Locate the cell with the specified text and output its [X, Y] center coordinate. 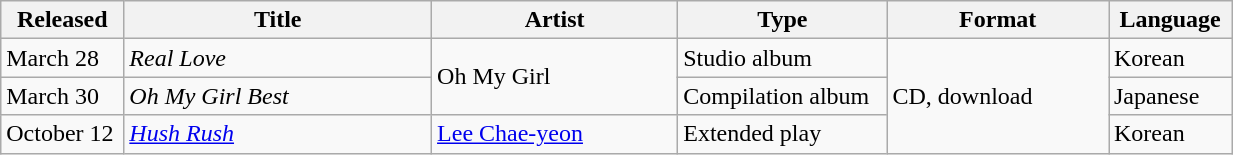
Format [998, 20]
CD, download [998, 96]
Hush Rush [278, 134]
Title [278, 20]
October 12 [62, 134]
Real Love [278, 58]
Japanese [1170, 96]
Released [62, 20]
March 28 [62, 58]
Language [1170, 20]
March 30 [62, 96]
Type [782, 20]
Lee Chae-yeon [555, 134]
Oh My Girl [555, 77]
Extended play [782, 134]
Compilation album [782, 96]
Studio album [782, 58]
Oh My Girl Best [278, 96]
Artist [555, 20]
